Determine the [X, Y] coordinate at the center of the cell enclosing the given text.  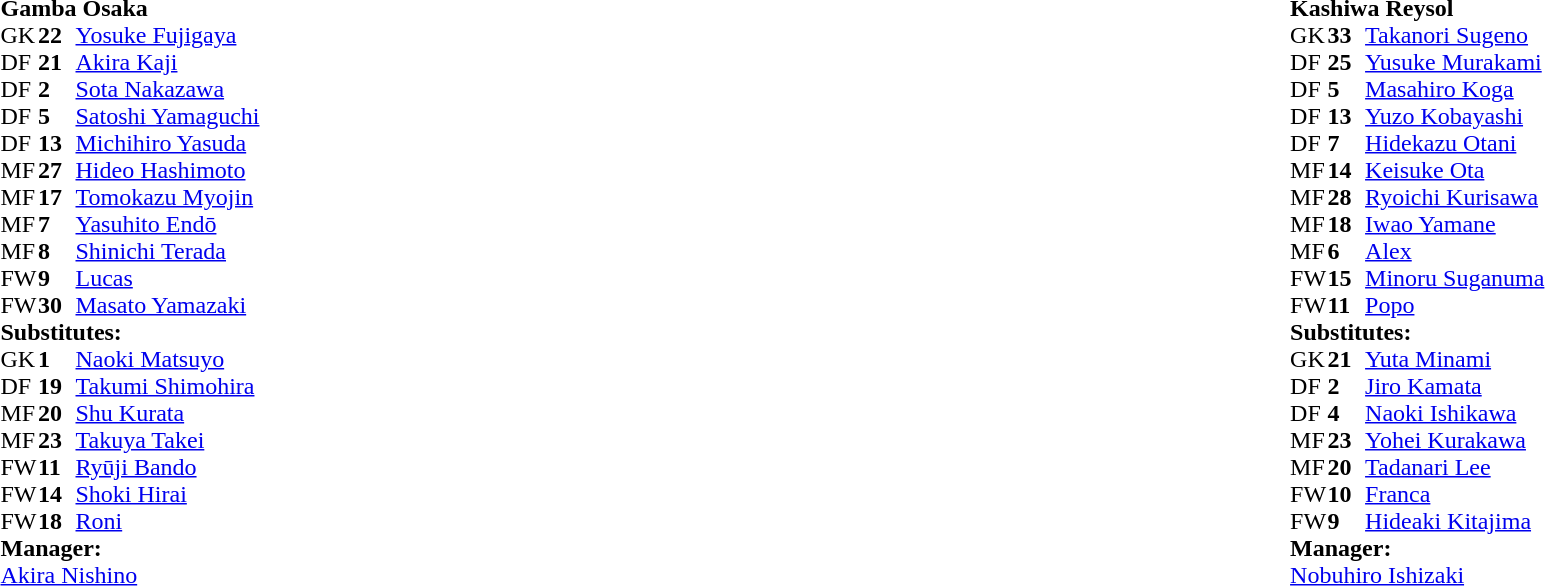
Naoki Ishikawa [1454, 414]
22 [57, 36]
19 [57, 386]
Yuta Minami [1454, 360]
Roni [168, 522]
28 [1347, 198]
6 [1347, 252]
Yuzo Kobayashi [1454, 116]
15 [1347, 278]
25 [1347, 62]
Lucas [168, 278]
Takuya Takei [168, 440]
8 [57, 252]
1 [57, 360]
30 [57, 306]
Akira Kaji [168, 62]
Naoki Matsuyo [168, 360]
Tadanari Lee [1454, 468]
Yusuke Murakami [1454, 62]
Shinichi Terada [168, 252]
Hideo Hashimoto [168, 170]
Alex [1454, 252]
Jiro Kamata [1454, 386]
Tomokazu Myojin [168, 198]
Yohei Kurakawa [1454, 440]
Masahiro Koga [1454, 90]
Popo [1454, 306]
Hidekazu Otani [1454, 144]
17 [57, 198]
4 [1347, 414]
Iwao Yamane [1454, 224]
Shu Kurata [168, 414]
Takanori Sugeno [1454, 36]
Yosuke Fujigaya [168, 36]
Keisuke Ota [1454, 170]
Ryūji Bando [168, 468]
Masato Yamazaki [168, 306]
Yasuhito Endō [168, 224]
Takumi Shimohira [168, 386]
Franca [1454, 494]
27 [57, 170]
Satoshi Yamaguchi [168, 116]
33 [1347, 36]
Hideaki Kitajima [1454, 522]
Michihiro Yasuda [168, 144]
10 [1347, 494]
Minoru Suganuma [1454, 278]
Shoki Hirai [168, 494]
Sota Nakazawa [168, 90]
Ryoichi Kurisawa [1454, 198]
